Extract the [X, Y] coordinate from the center of the cell holding the provided text.  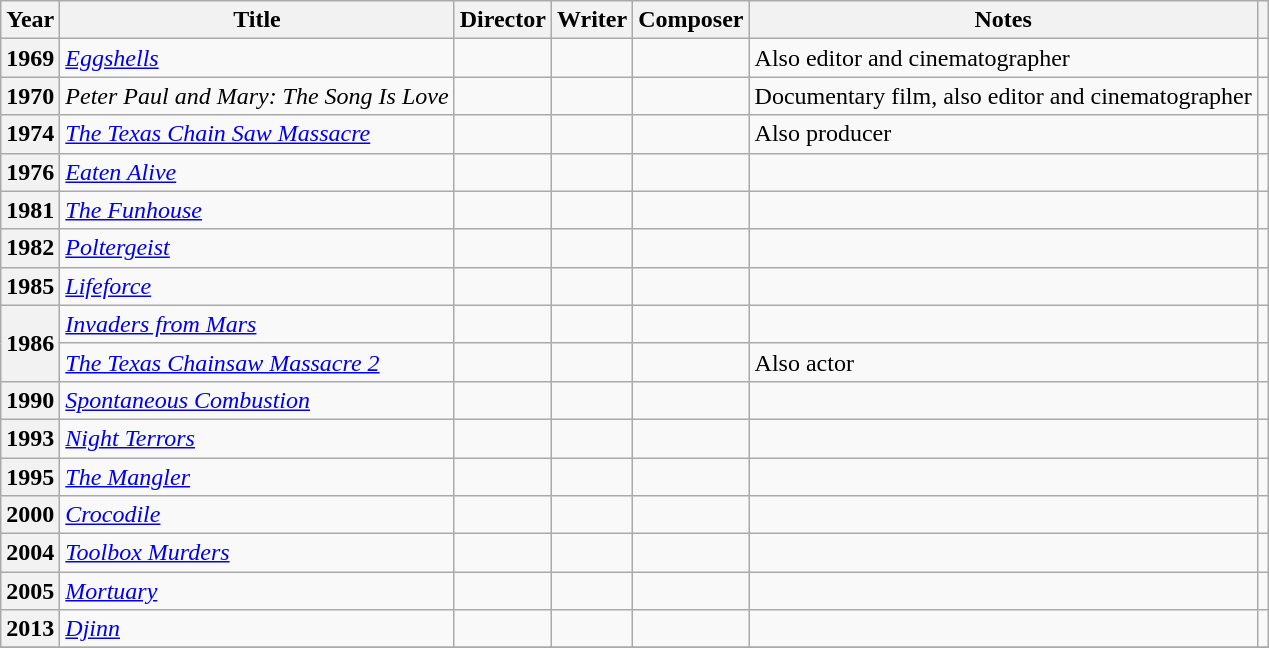
Djinn [257, 629]
The Funhouse [257, 210]
Year [30, 20]
Documentary film, also editor and cinematographer [1003, 96]
1982 [30, 248]
Mortuary [257, 591]
Invaders from Mars [257, 324]
Title [257, 20]
2013 [30, 629]
Night Terrors [257, 438]
Eggshells [257, 58]
1990 [30, 400]
2004 [30, 553]
1995 [30, 477]
1976 [30, 172]
The Mangler [257, 477]
1985 [30, 286]
Also editor and cinematographer [1003, 58]
Also actor [1003, 362]
Also producer [1003, 134]
1970 [30, 96]
1981 [30, 210]
Composer [691, 20]
Toolbox Murders [257, 553]
Eaten Alive [257, 172]
1986 [30, 343]
Peter Paul and Mary: The Song Is Love [257, 96]
2005 [30, 591]
Notes [1003, 20]
2000 [30, 515]
Director [502, 20]
1974 [30, 134]
The Texas Chainsaw Massacre 2 [257, 362]
Poltergeist [257, 248]
Writer [592, 20]
1969 [30, 58]
The Texas Chain Saw Massacre [257, 134]
1993 [30, 438]
Spontaneous Combustion [257, 400]
Crocodile [257, 515]
Lifeforce [257, 286]
